Return [X, Y] of the center of cell containing provided text 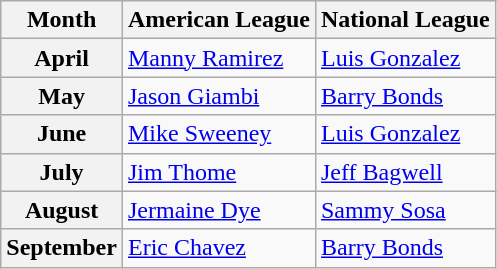
Sammy Sosa [405, 210]
Mike Sweeney [218, 134]
Jim Thome [218, 172]
National League [405, 20]
April [62, 58]
September [62, 248]
Manny Ramirez [218, 58]
June [62, 134]
Month [62, 20]
Jason Giambi [218, 96]
July [62, 172]
August [62, 210]
May [62, 96]
Eric Chavez [218, 248]
Jeff Bagwell [405, 172]
Jermaine Dye [218, 210]
American League [218, 20]
